Search for the cell housing the specified text and yield its (x, y) center coordinate. 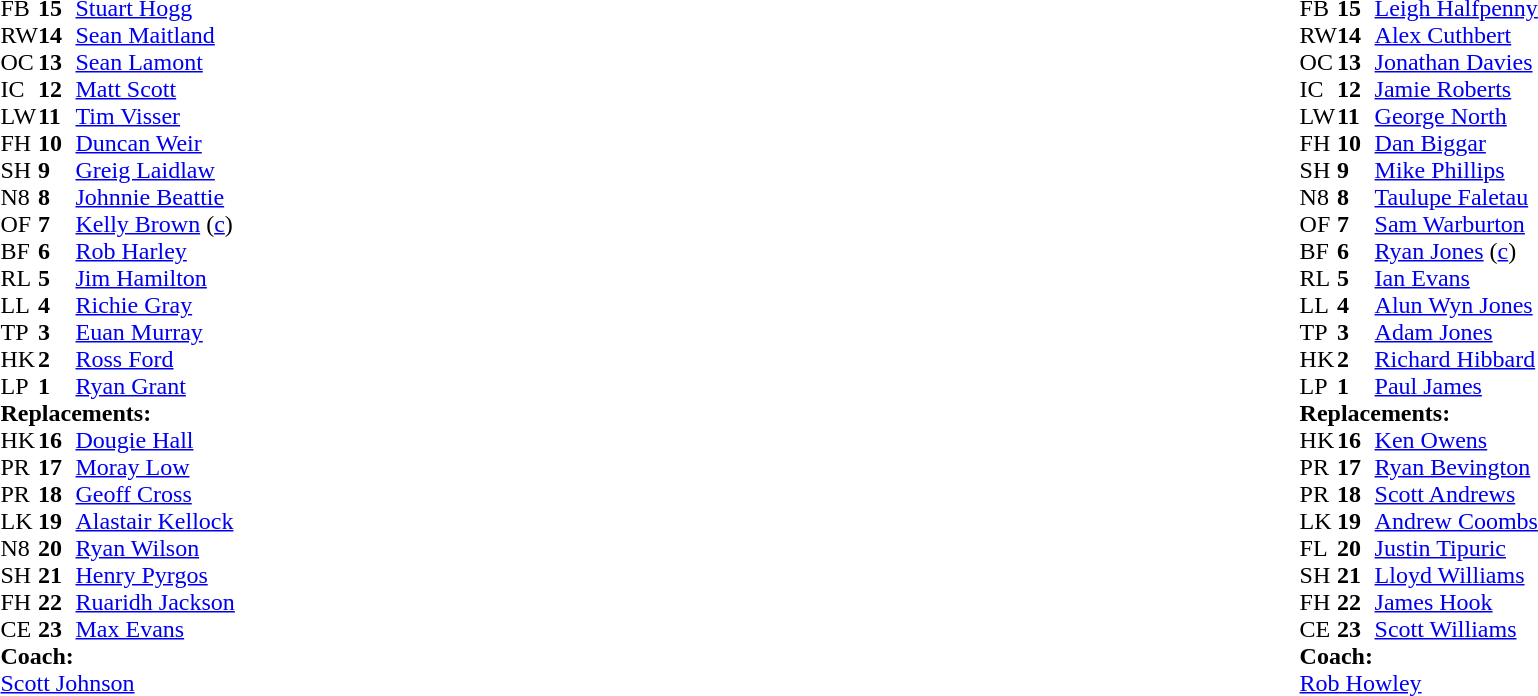
Ryan Grant (156, 386)
Ryan Bevington (1456, 468)
Matt Scott (156, 90)
Geoff Cross (156, 494)
Ross Ford (156, 360)
Scott Williams (1456, 630)
George North (1456, 116)
Justin Tipuric (1456, 548)
Sean Lamont (156, 62)
Dougie Hall (156, 440)
Jonathan Davies (1456, 62)
Jamie Roberts (1456, 90)
Paul James (1456, 386)
Euan Murray (156, 332)
Jim Hamilton (156, 278)
Ryan Jones (c) (1456, 252)
Adam Jones (1456, 332)
Greig Laidlaw (156, 170)
Richard Hibbard (1456, 360)
Dan Biggar (1456, 144)
Ryan Wilson (156, 548)
Richie Gray (156, 306)
Mike Phillips (1456, 170)
Johnnie Beattie (156, 198)
Ken Owens (1456, 440)
Kelly Brown (c) (156, 224)
Andrew Coombs (1456, 522)
Tim Visser (156, 116)
James Hook (1456, 602)
FL (1319, 548)
Ruaridh Jackson (156, 602)
Henry Pyrgos (156, 576)
Alastair Kellock (156, 522)
Max Evans (156, 630)
Sam Warburton (1456, 224)
Sean Maitland (156, 36)
Lloyd Williams (1456, 576)
Rob Harley (156, 252)
Alun Wyn Jones (1456, 306)
Duncan Weir (156, 144)
Taulupe Faletau (1456, 198)
Scott Andrews (1456, 494)
Moray Low (156, 468)
Ian Evans (1456, 278)
Alex Cuthbert (1456, 36)
